Locate the cell with the specified text and output its [X, Y] center coordinate. 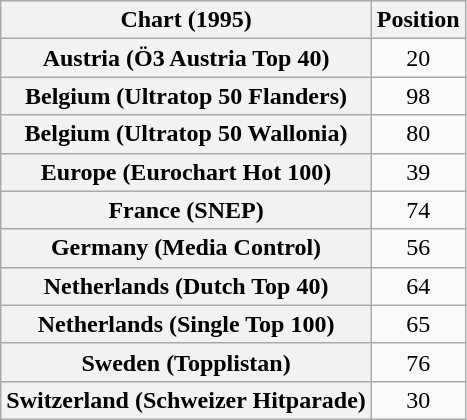
76 [418, 362]
30 [418, 400]
56 [418, 248]
Europe (Eurochart Hot 100) [186, 172]
Netherlands (Dutch Top 40) [186, 286]
65 [418, 324]
20 [418, 58]
Sweden (Topplistan) [186, 362]
39 [418, 172]
Belgium (Ultratop 50 Wallonia) [186, 134]
France (SNEP) [186, 210]
64 [418, 286]
Germany (Media Control) [186, 248]
Netherlands (Single Top 100) [186, 324]
80 [418, 134]
74 [418, 210]
Belgium (Ultratop 50 Flanders) [186, 96]
Switzerland (Schweizer Hitparade) [186, 400]
Austria (Ö3 Austria Top 40) [186, 58]
98 [418, 96]
Chart (1995) [186, 20]
Position [418, 20]
